Pinpoint the cell where the given text exists, returning its (x, y) midpoint coordinate. 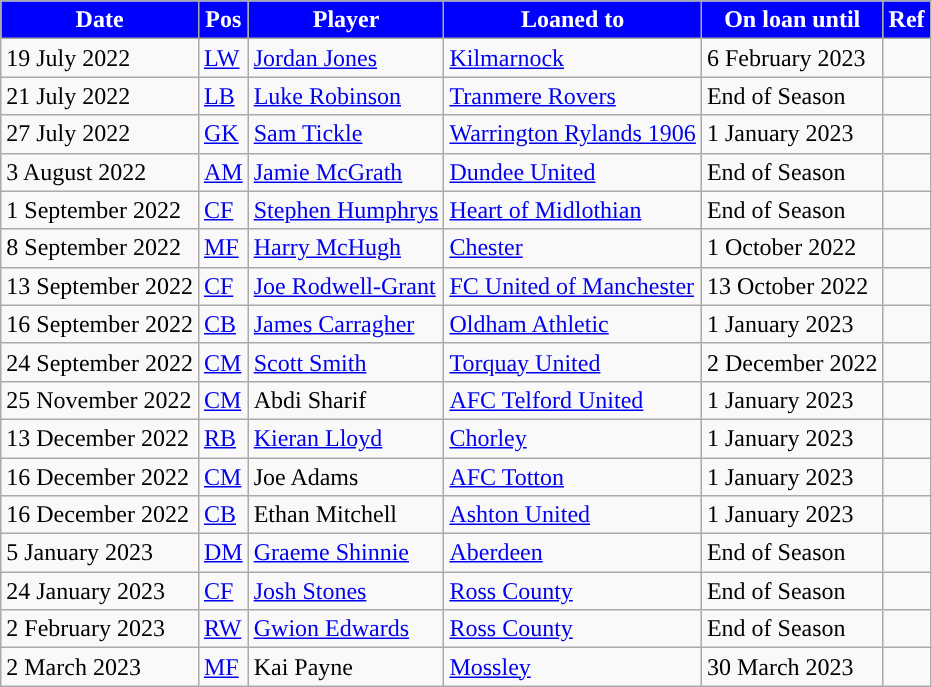
Stephen Humphrys (346, 210)
Joe Rodwell-Grant (346, 286)
Sam Tickle (346, 134)
Kai Payne (346, 667)
21 July 2022 (100, 96)
2 December 2022 (792, 362)
Graeme Shinnie (346, 553)
Pos (223, 20)
James Carragher (346, 324)
19 July 2022 (100, 58)
Ref (906, 20)
13 December 2022 (100, 438)
Kilmarnock (572, 58)
16 September 2022 (100, 324)
Jordan Jones (346, 58)
2 March 2023 (100, 667)
Jamie McGrath (346, 172)
Mossley (572, 667)
25 November 2022 (100, 400)
Heart of Midlothian (572, 210)
RW (223, 629)
LW (223, 58)
24 September 2022 (100, 362)
Scott Smith (346, 362)
Date (100, 20)
Harry McHugh (346, 248)
Dundee United (572, 172)
AM (223, 172)
27 July 2022 (100, 134)
8 September 2022 (100, 248)
FC United of Manchester (572, 286)
RB (223, 438)
3 August 2022 (100, 172)
13 September 2022 (100, 286)
Chorley (572, 438)
Ashton United (572, 515)
AFC Totton (572, 477)
Kieran Lloyd (346, 438)
Josh Stones (346, 591)
Oldham Athletic (572, 324)
13 October 2022 (792, 286)
GK (223, 134)
Loaned to (572, 20)
Player (346, 20)
6 February 2023 (792, 58)
AFC Telford United (572, 400)
Luke Robinson (346, 96)
Aberdeen (572, 553)
1 October 2022 (792, 248)
Tranmere Rovers (572, 96)
Abdi Sharif (346, 400)
5 January 2023 (100, 553)
DM (223, 553)
Joe Adams (346, 477)
Gwion Edwards (346, 629)
Ethan Mitchell (346, 515)
Chester (572, 248)
1 September 2022 (100, 210)
Warrington Rylands 1906 (572, 134)
LB (223, 96)
2 February 2023 (100, 629)
Torquay United (572, 362)
24 January 2023 (100, 591)
On loan until (792, 20)
30 March 2023 (792, 667)
